Output the (X, Y) coordinate of the center of the cell containing the given text.  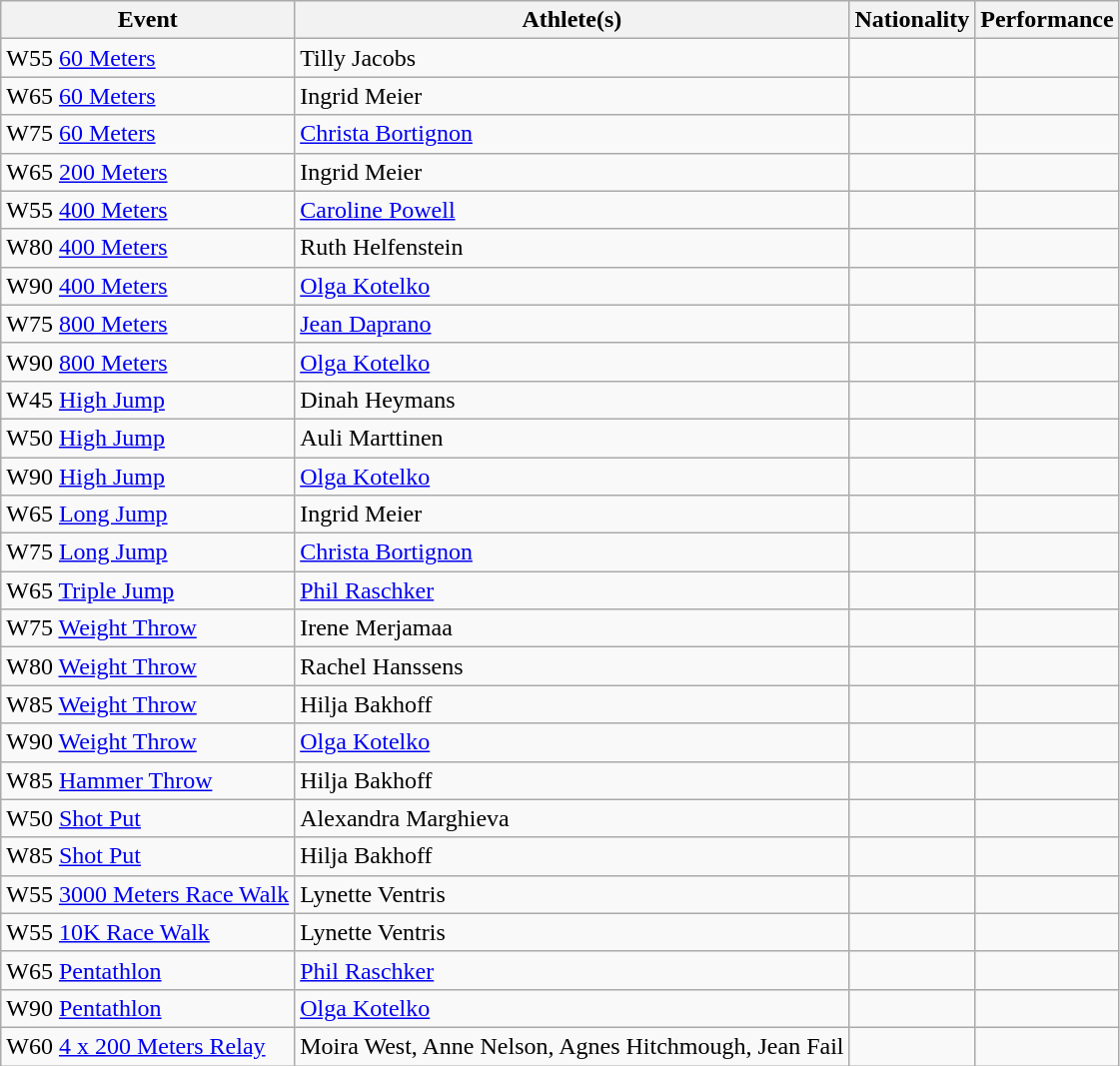
W65 Triple Jump (148, 590)
Alexandra Marghieva (571, 818)
Jean Daprano (571, 324)
W90 400 Meters (148, 286)
W75 60 Meters (148, 134)
Tilly Jacobs (571, 58)
W65 60 Meters (148, 96)
W80 Weight Throw (148, 666)
W55 10K Race Walk (148, 932)
W65 Pentathlon (148, 970)
W80 400 Meters (148, 248)
Nationality (912, 20)
W90 800 Meters (148, 362)
W85 Weight Throw (148, 704)
Caroline Powell (571, 210)
W90 Weight Throw (148, 742)
Performance (1047, 20)
W65 200 Meters (148, 172)
W55 400 Meters (148, 210)
W85 Shot Put (148, 856)
W85 Hammer Throw (148, 780)
W90 Pentathlon (148, 1008)
W55 60 Meters (148, 58)
W60 4 x 200 Meters Relay (148, 1046)
W65 Long Jump (148, 515)
Event (148, 20)
W55 3000 Meters Race Walk (148, 894)
Rachel Hanssens (571, 666)
W45 High Jump (148, 400)
W50 High Jump (148, 438)
Irene Merjamaa (571, 628)
Auli Marttinen (571, 438)
W75 Weight Throw (148, 628)
W75 800 Meters (148, 324)
W75 Long Jump (148, 552)
Dinah Heymans (571, 400)
Ruth Helfenstein (571, 248)
Athlete(s) (571, 20)
W90 High Jump (148, 477)
W50 Shot Put (148, 818)
Moira West, Anne Nelson, Agnes Hitchmough, Jean Fail (571, 1046)
